Extract the [x, y] coordinate from the center of the cell holding the provided text.  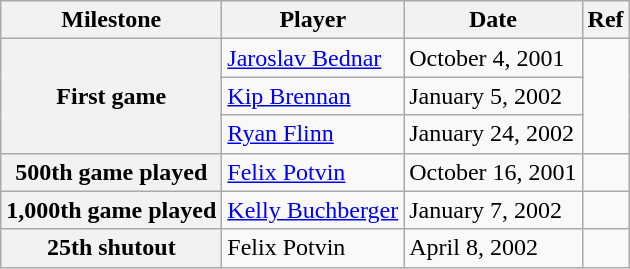
Ref [606, 20]
Ryan Flinn [313, 134]
April 8, 2002 [493, 248]
Milestone [112, 20]
January 7, 2002 [493, 210]
October 4, 2001 [493, 58]
1,000th game played [112, 210]
Kelly Buchberger [313, 210]
January 24, 2002 [493, 134]
October 16, 2001 [493, 172]
500th game played [112, 172]
Date [493, 20]
Kip Brennan [313, 96]
Player [313, 20]
25th shutout [112, 248]
First game [112, 96]
Jaroslav Bednar [313, 58]
January 5, 2002 [493, 96]
